Return the [x, y] coordinate for the center point of the cell that contains the specified text.  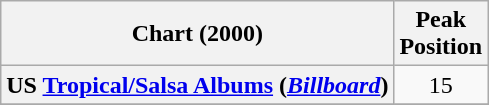
Chart (2000) [198, 34]
15 [441, 85]
US Tropical/Salsa Albums (Billboard) [198, 85]
Peak Position [441, 34]
